Output the [X, Y] coordinate of the center of the cell containing the given text.  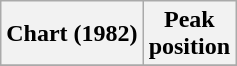
Peakposition [189, 34]
Chart (1982) [72, 34]
